For the text-containing cell, return its midpoint in (X, Y) coordinate format. 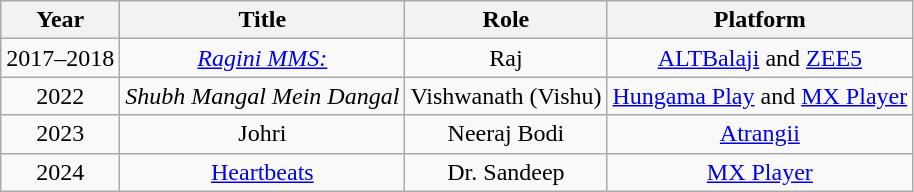
Atrangii (760, 134)
ALTBalaji and ZEE5 (760, 58)
Neeraj Bodi (506, 134)
Role (506, 20)
Hungama Play and MX Player (760, 96)
Platform (760, 20)
Year (60, 20)
Raj (506, 58)
2024 (60, 172)
Heartbeats (262, 172)
Dr. Sandeep (506, 172)
Shubh Mangal Mein Dangal (262, 96)
2023 (60, 134)
Johri (262, 134)
2017–2018 (60, 58)
2022 (60, 96)
Title (262, 20)
Ragini MMS: (262, 58)
MX Player (760, 172)
Vishwanath (Vishu) (506, 96)
